Detect which cell encompasses the target text, then output its (x, y) center coordinate. 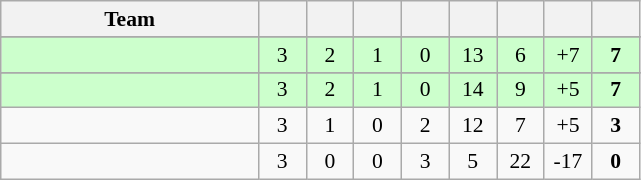
14 (473, 90)
6 (520, 55)
-17 (568, 162)
13 (473, 55)
Team (130, 19)
22 (520, 162)
+7 (568, 55)
12 (473, 126)
9 (520, 90)
5 (473, 162)
